Locate the cell with the specified text and output its (x, y) center coordinate. 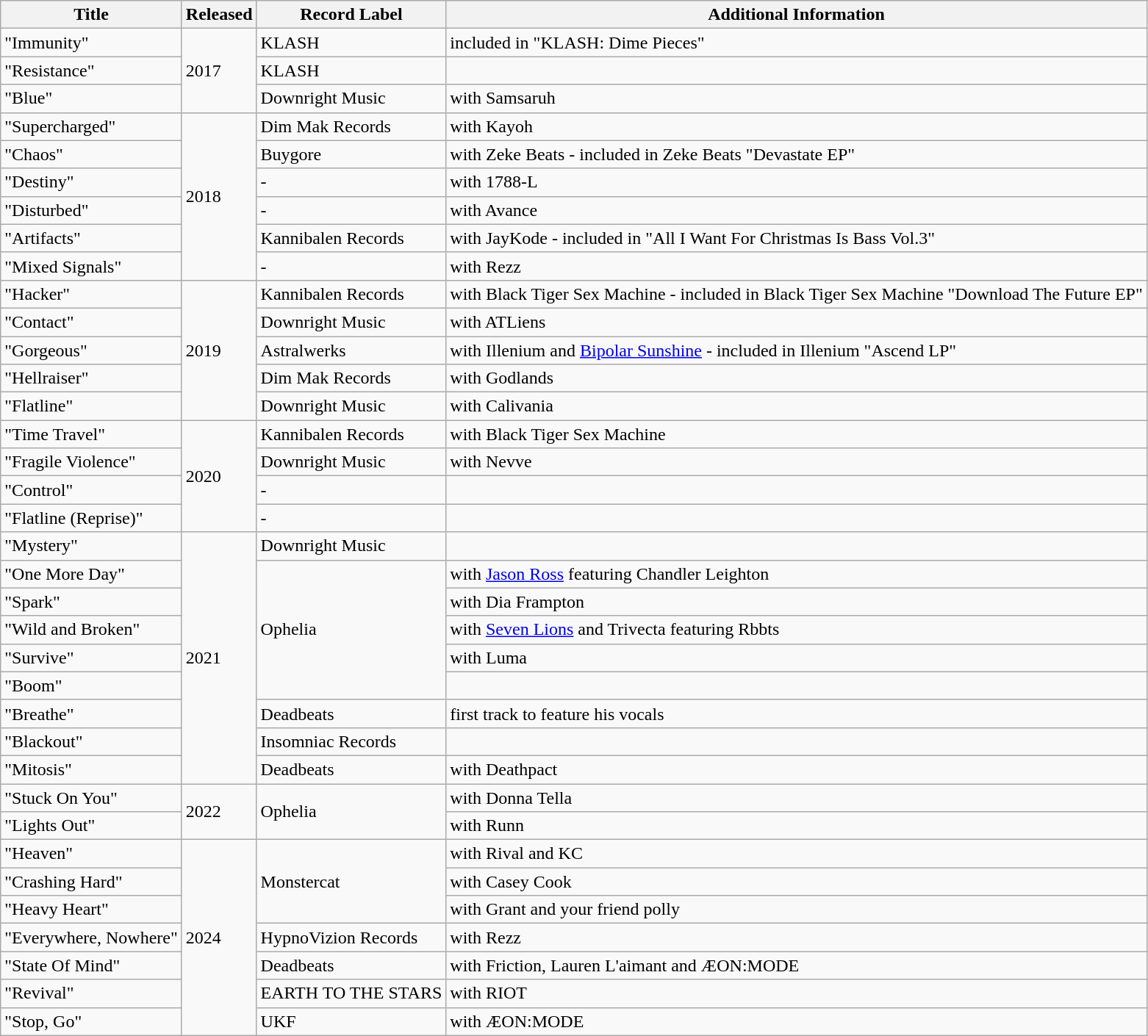
"Breathe" (91, 713)
"Artifacts" (91, 238)
"Mixed Signals" (91, 266)
Title (91, 15)
with Luma (797, 658)
with Calivania (797, 406)
"Heavy Heart" (91, 910)
"Blackout" (91, 741)
"Flatline (Reprise)" (91, 518)
"Control" (91, 490)
"Flatline" (91, 406)
2024 (219, 938)
with Illenium and Bipolar Sunshine - included in Illenium "Ascend LP" (797, 350)
with Nevve (797, 462)
2022 (219, 811)
Record Label (351, 15)
"Time Travel" (91, 434)
"Wild and Broken" (91, 630)
with Rival and KC (797, 854)
"Chaos" (91, 154)
"Blue" (91, 98)
"Supercharged" (91, 126)
"State Of Mind" (91, 965)
"Hellraiser" (91, 378)
"Immunity" (91, 43)
with Dia Frampton (797, 602)
with Jason Ross featuring Chandler Leighton (797, 574)
Monstercat (351, 882)
2020 (219, 476)
with Black Tiger Sex Machine - included in Black Tiger Sex Machine "Download The Future EP" (797, 294)
with Grant and your friend polly (797, 910)
"Stop, Go" (91, 1021)
"Spark" (91, 602)
with Kayoh (797, 126)
"One More Day" (91, 574)
"Gorgeous" (91, 350)
with Zeke Beats - included in Zeke Beats "Devastate EP" (797, 154)
with ATLiens (797, 322)
with Avance (797, 210)
"Fragile Violence" (91, 462)
Astralwerks (351, 350)
with JayKode - included in "All I Want For Christmas Is Bass Vol.3" (797, 238)
"Crashing Hard" (91, 882)
UKF (351, 1021)
with Deathpact (797, 769)
"Destiny" (91, 182)
Released (219, 15)
"Heaven" (91, 854)
with ÆON:MODE (797, 1021)
Insomniac Records (351, 741)
"Contact" (91, 322)
2021 (219, 658)
"Lights Out" (91, 826)
with Casey Cook (797, 882)
2019 (219, 350)
"Boom" (91, 686)
"Mystery" (91, 546)
"Disturbed" (91, 210)
Buygore (351, 154)
with Seven Lions and Trivecta featuring Rbbts (797, 630)
"Resistance" (91, 71)
"Mitosis" (91, 769)
"Stuck On You" (91, 797)
with Donna Tella (797, 797)
2018 (219, 196)
EARTH TO THE STARS (351, 993)
with Friction, Lauren L'aimant and ÆON:MODE (797, 965)
with RIOT (797, 993)
Additional Information (797, 15)
2017 (219, 71)
included in "KLASH: Dime Pieces" (797, 43)
"Survive" (91, 658)
with Runn (797, 826)
first track to feature his vocals (797, 713)
"Hacker" (91, 294)
HypnoVizion Records (351, 938)
"Revival" (91, 993)
"Everywhere, Nowhere" (91, 938)
with Godlands (797, 378)
with Black Tiger Sex Machine (797, 434)
with Samsaruh (797, 98)
with 1788-L (797, 182)
